Find where the given text appears and provide that cell's center as (x, y) coordinate. 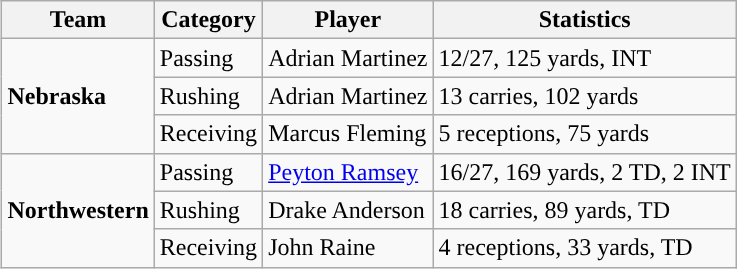
5 receptions, 75 yards (584, 134)
4 receptions, 33 yards, TD (584, 248)
13 carries, 102 yards (584, 96)
Category (208, 20)
John Raine (348, 248)
Drake Anderson (348, 210)
Team (78, 20)
Marcus Fleming (348, 134)
Northwestern (78, 210)
16/27, 169 yards, 2 TD, 2 INT (584, 172)
Player (348, 20)
Statistics (584, 20)
12/27, 125 yards, INT (584, 58)
18 carries, 89 yards, TD (584, 210)
Peyton Ramsey (348, 172)
Nebraska (78, 96)
